For the text-containing cell, return its midpoint in [X, Y] coordinate format. 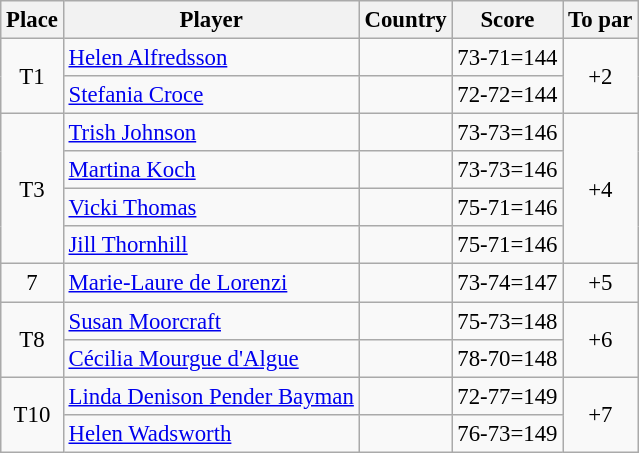
Place [32, 20]
+7 [600, 414]
+6 [600, 340]
73-71=144 [508, 58]
Susan Moorcraft [211, 321]
Jill Thornhill [211, 245]
Martina Koch [211, 170]
T8 [32, 340]
Stefania Croce [211, 95]
Linda Denison Pender Bayman [211, 396]
Vicki Thomas [211, 208]
T10 [32, 414]
Trish Johnson [211, 133]
+5 [600, 283]
Cécilia Mourgue d'Algue [211, 358]
To par [600, 20]
T3 [32, 189]
Helen Alfredsson [211, 58]
72-77=149 [508, 396]
78-70=148 [508, 358]
+2 [600, 76]
7 [32, 283]
Marie-Laure de Lorenzi [211, 283]
Score [508, 20]
Player [211, 20]
Country [406, 20]
T1 [32, 76]
75-73=148 [508, 321]
76-73=149 [508, 433]
73-74=147 [508, 283]
72-72=144 [508, 95]
Helen Wadsworth [211, 433]
+4 [600, 189]
